Scan for the cell matching the given text and deliver its (x, y) coordinate at center. 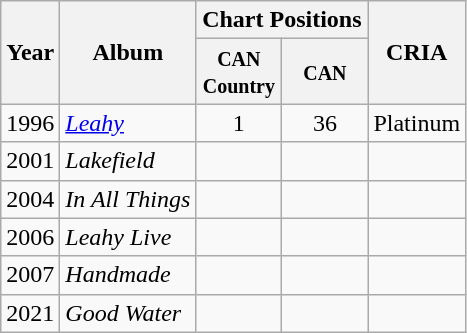
Leahy Live (128, 237)
Leahy (128, 123)
CAN Country (239, 72)
2001 (30, 161)
In All Things (128, 199)
CRIA (417, 52)
Good Water (128, 313)
Platinum (417, 123)
36 (325, 123)
CAN (325, 72)
2021 (30, 313)
2004 (30, 199)
Lakefield (128, 161)
Album (128, 52)
2006 (30, 237)
1996 (30, 123)
Handmade (128, 275)
Chart Positions (282, 20)
2007 (30, 275)
1 (239, 123)
Year (30, 52)
